Determine the [X, Y] coordinate at the center of the cell enclosing the given text.  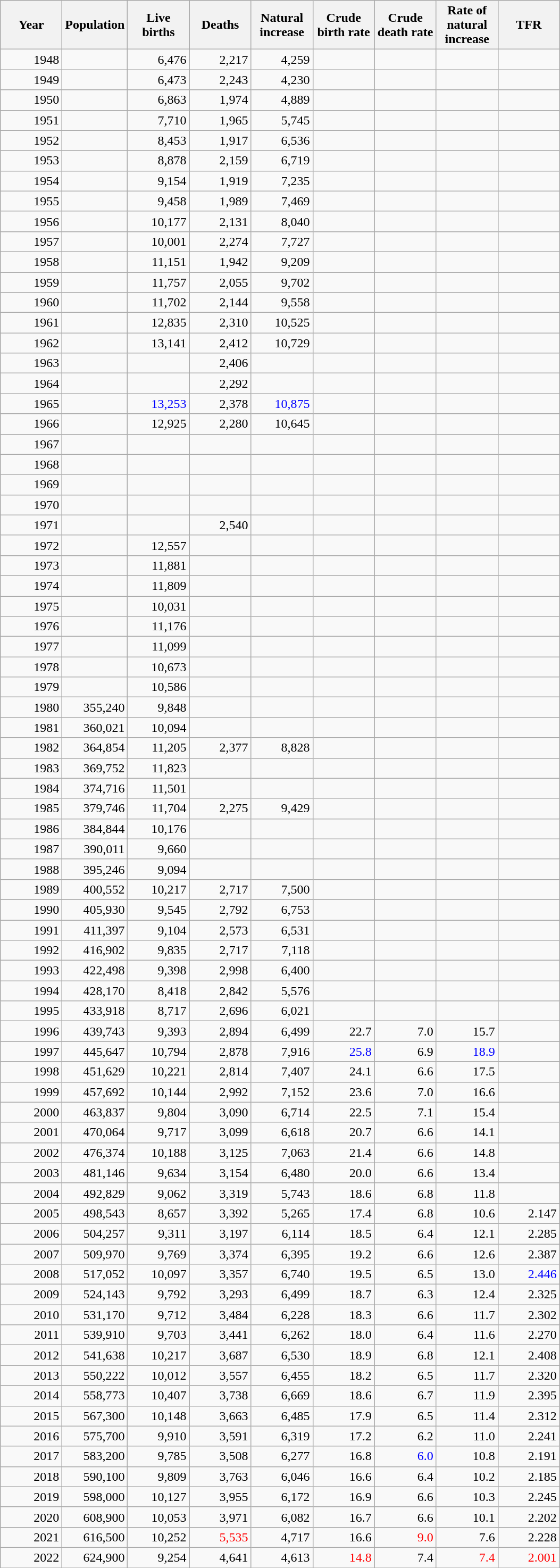
2.312 [529, 1416]
2,992 [220, 1092]
2.446 [529, 1274]
1,917 [220, 140]
19.5 [344, 1274]
3,090 [220, 1112]
1960 [31, 303]
18.7 [344, 1295]
2005 [31, 1213]
3,357 [220, 1274]
3,197 [220, 1233]
1966 [31, 424]
405,930 [95, 910]
10,176 [158, 829]
2,878 [220, 1052]
2008 [31, 1274]
400,552 [95, 889]
11,881 [158, 565]
12.4 [467, 1295]
9,835 [158, 950]
2,274 [220, 241]
6,480 [282, 1173]
3,971 [220, 1517]
6,114 [282, 1233]
6,400 [282, 971]
2,243 [220, 80]
451,629 [95, 1072]
3,374 [220, 1254]
12,557 [158, 545]
5,576 [282, 991]
1994 [31, 991]
9,104 [158, 930]
2.185 [529, 1477]
7.6 [467, 1537]
16.7 [344, 1517]
10,127 [158, 1497]
539,910 [95, 1335]
3,441 [220, 1335]
Crude death rate [405, 25]
2.285 [529, 1233]
2,894 [220, 1031]
15.4 [467, 1112]
4,717 [282, 1537]
355,240 [95, 707]
6,536 [282, 140]
5,265 [282, 1213]
2,406 [220, 363]
2,131 [220, 221]
6,530 [282, 1355]
2.228 [529, 1537]
10,794 [158, 1052]
1968 [31, 464]
1959 [31, 282]
9,792 [158, 1295]
7,118 [282, 950]
457,692 [95, 1092]
1975 [31, 606]
2009 [31, 1295]
7.1 [405, 1112]
10,144 [158, 1092]
Live births [158, 25]
9,848 [158, 707]
1977 [31, 647]
7,916 [282, 1052]
10,188 [158, 1153]
6.7 [405, 1396]
1,989 [220, 201]
17.2 [344, 1436]
8,657 [158, 1213]
10,012 [158, 1375]
3,099 [220, 1132]
11,809 [158, 586]
2,217 [220, 60]
463,837 [95, 1112]
20.0 [344, 1173]
10.3 [467, 1497]
3,293 [220, 1295]
7,152 [282, 1092]
416,902 [95, 950]
1954 [31, 181]
TFR [529, 25]
2,159 [220, 161]
6,714 [282, 1112]
379,746 [95, 808]
Crude birth rate [344, 25]
9,769 [158, 1254]
9,311 [158, 1233]
9,545 [158, 910]
1965 [31, 404]
6,046 [282, 1477]
1990 [31, 910]
6,485 [282, 1416]
1996 [31, 1031]
2,292 [220, 383]
7,727 [282, 241]
390,011 [95, 849]
374,716 [95, 788]
2.408 [529, 1355]
2020 [31, 1517]
2,573 [220, 930]
11,757 [158, 282]
2,412 [220, 343]
590,100 [95, 1477]
Year [31, 25]
2.395 [529, 1396]
2.325 [529, 1295]
1997 [31, 1052]
2017 [31, 1456]
616,500 [95, 1537]
11.8 [467, 1193]
1949 [31, 80]
9,910 [158, 1436]
428,170 [95, 991]
3,154 [220, 1173]
25.8 [344, 1052]
2019 [31, 1497]
23.6 [344, 1092]
6.2 [405, 1436]
3,557 [220, 1375]
9,062 [158, 1193]
439,743 [95, 1031]
10,407 [158, 1396]
1983 [31, 768]
2004 [31, 1193]
Rate of natural increase [467, 25]
2018 [31, 1477]
1974 [31, 586]
1969 [31, 485]
10,525 [282, 323]
2,144 [220, 303]
3,738 [220, 1396]
4,613 [282, 1557]
6,021 [282, 1011]
1,965 [220, 120]
10,252 [158, 1537]
17.5 [467, 1072]
2.001 [529, 1557]
9,809 [158, 1477]
8,040 [282, 221]
8,418 [158, 991]
470,064 [95, 1132]
1992 [31, 950]
567,300 [95, 1416]
9,558 [282, 303]
10.1 [467, 1517]
10,031 [158, 606]
6,531 [282, 930]
6,455 [282, 1375]
3,508 [220, 1456]
7,710 [158, 120]
6,740 [282, 1274]
1993 [31, 971]
4,259 [282, 60]
9,209 [282, 262]
422,498 [95, 971]
1953 [31, 161]
1964 [31, 383]
9,712 [158, 1315]
364,854 [95, 748]
1952 [31, 140]
1967 [31, 444]
7,469 [282, 201]
3,484 [220, 1315]
1955 [31, 201]
11,704 [158, 808]
Deaths [220, 25]
2001 [31, 1132]
1976 [31, 627]
9,398 [158, 971]
1995 [31, 1011]
6,473 [158, 80]
5,535 [220, 1537]
8,828 [282, 748]
2,377 [220, 748]
13,253 [158, 404]
395,246 [95, 869]
558,773 [95, 1396]
3,392 [220, 1213]
6.9 [405, 1052]
11,176 [158, 627]
1973 [31, 565]
1985 [31, 808]
11,823 [158, 768]
6,395 [282, 1254]
608,900 [95, 1517]
2,280 [220, 424]
1984 [31, 788]
1981 [31, 728]
1950 [31, 100]
2010 [31, 1315]
9,254 [158, 1557]
16.8 [344, 1456]
517,052 [95, 1274]
9.0 [405, 1537]
10,177 [158, 221]
10,221 [158, 1072]
1980 [31, 707]
1978 [31, 667]
1979 [31, 687]
12,835 [158, 323]
10,001 [158, 241]
3,319 [220, 1193]
11,501 [158, 788]
6.0 [405, 1456]
2,998 [220, 971]
541,638 [95, 1355]
2,696 [220, 1011]
1,974 [220, 100]
2,540 [220, 525]
7,235 [282, 181]
1,942 [220, 262]
1951 [31, 120]
550,222 [95, 1375]
498,543 [95, 1213]
21.4 [344, 1153]
2021 [31, 1537]
6,277 [282, 1456]
11,099 [158, 647]
9,804 [158, 1112]
18.3 [344, 1315]
6.3 [405, 1295]
18.5 [344, 1233]
2,055 [220, 282]
2.147 [529, 1213]
2,275 [220, 808]
9,660 [158, 849]
2011 [31, 1335]
2,842 [220, 991]
1999 [31, 1092]
384,844 [95, 829]
11.0 [467, 1436]
5,745 [282, 120]
16.9 [344, 1497]
14.1 [467, 1132]
1957 [31, 241]
6,476 [158, 60]
433,918 [95, 1011]
3,955 [220, 1497]
2.191 [529, 1456]
18.2 [344, 1375]
13,141 [158, 343]
10.2 [467, 1477]
6,319 [282, 1436]
2.320 [529, 1375]
10,586 [158, 687]
509,970 [95, 1254]
492,829 [95, 1193]
2.270 [529, 1335]
2014 [31, 1396]
7,407 [282, 1072]
12,925 [158, 424]
411,397 [95, 930]
1963 [31, 363]
2.202 [529, 1517]
6,863 [158, 100]
445,647 [95, 1052]
11.6 [467, 1335]
3,663 [220, 1416]
10,875 [282, 404]
9,154 [158, 181]
2.387 [529, 1254]
2,310 [220, 323]
9,429 [282, 808]
575,700 [95, 1436]
1,919 [220, 181]
1962 [31, 343]
1998 [31, 1072]
2000 [31, 1112]
1948 [31, 60]
10.6 [467, 1213]
10,094 [158, 728]
624,900 [95, 1557]
2,792 [220, 910]
1972 [31, 545]
583,200 [95, 1456]
2.302 [529, 1315]
2015 [31, 1416]
1989 [31, 889]
6,669 [282, 1396]
2022 [31, 1557]
4,230 [282, 80]
6,753 [282, 910]
531,170 [95, 1315]
524,143 [95, 1295]
9,717 [158, 1132]
1991 [31, 930]
369,752 [95, 768]
9,634 [158, 1173]
2006 [31, 1233]
17.4 [344, 1213]
3,687 [220, 1355]
2002 [31, 1153]
3,591 [220, 1436]
22.5 [344, 1112]
360,021 [95, 728]
10,097 [158, 1274]
19.2 [344, 1254]
476,374 [95, 1153]
8,717 [158, 1011]
2012 [31, 1355]
3,125 [220, 1153]
6,172 [282, 1497]
1986 [31, 829]
11.4 [467, 1416]
24.1 [344, 1072]
6,262 [282, 1335]
8,878 [158, 161]
2,378 [220, 404]
2.245 [529, 1497]
10,053 [158, 1517]
13.0 [467, 1274]
10,645 [282, 424]
1971 [31, 525]
2.241 [529, 1436]
9,094 [158, 869]
11,151 [158, 262]
2,814 [220, 1072]
8,453 [158, 140]
6,082 [282, 1517]
9,785 [158, 1456]
6,719 [282, 161]
9,458 [158, 201]
1970 [31, 505]
Natural increase [282, 25]
6,228 [282, 1315]
4,641 [220, 1557]
11.9 [467, 1396]
1958 [31, 262]
9,703 [158, 1335]
1988 [31, 869]
9,702 [282, 282]
7,500 [282, 889]
1982 [31, 748]
22.7 [344, 1031]
5,743 [282, 1193]
6,618 [282, 1132]
11,205 [158, 748]
12.6 [467, 1254]
10,673 [158, 667]
11,702 [158, 303]
598,000 [95, 1497]
15.7 [467, 1031]
10.8 [467, 1456]
1961 [31, 323]
18.0 [344, 1335]
2013 [31, 1375]
20.7 [344, 1132]
10,729 [282, 343]
3,763 [220, 1477]
2016 [31, 1436]
10,148 [158, 1416]
13.4 [467, 1173]
2003 [31, 1173]
1956 [31, 221]
9,393 [158, 1031]
17.9 [344, 1416]
2007 [31, 1254]
1987 [31, 849]
Population [95, 25]
481,146 [95, 1173]
504,257 [95, 1233]
7,063 [282, 1153]
4,889 [282, 100]
